Return (X, Y) of the center of cell containing provided text 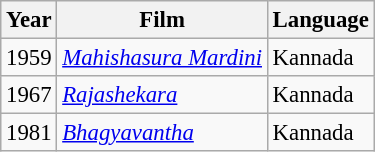
1981 (29, 133)
Year (29, 20)
Mahishasura Mardini (162, 58)
1967 (29, 95)
Language (320, 20)
Rajashekara (162, 95)
1959 (29, 58)
Bhagyavantha (162, 133)
Film (162, 20)
